Provide the (X, Y) coordinate of the cell's center where the given text is located.  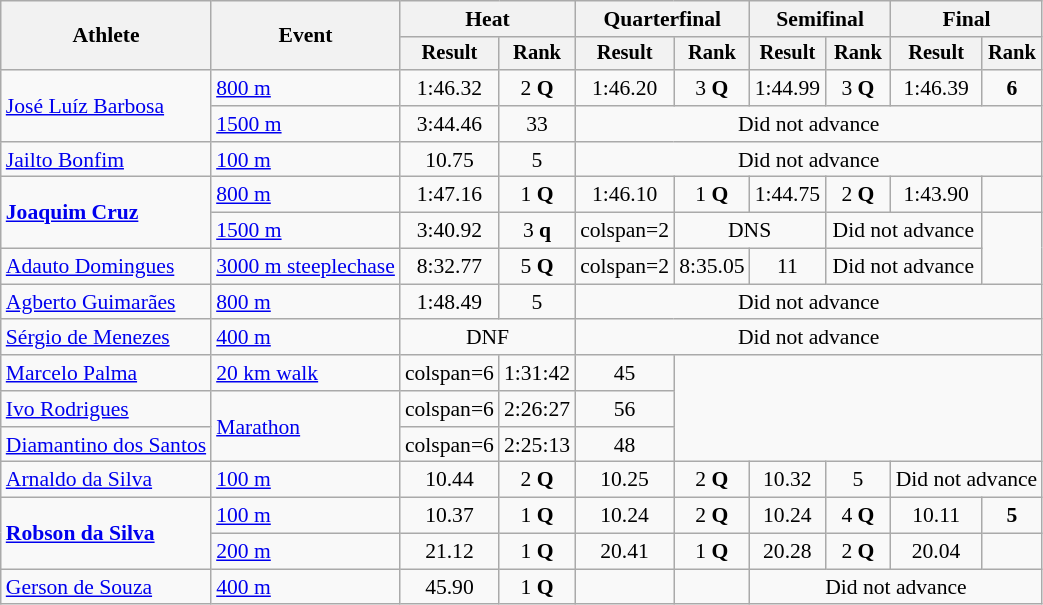
1:46.39 (936, 88)
Semifinal (820, 19)
Gerson de Souza (106, 587)
Adauto Domingues (106, 267)
10.32 (788, 480)
11 (788, 267)
1:46.10 (624, 195)
Joaquim Cruz (106, 212)
10.44 (450, 480)
2:25:13 (537, 445)
2:26:27 (537, 409)
1:48.49 (450, 302)
8:35.05 (712, 267)
33 (537, 124)
4 Q (858, 516)
8:32.77 (450, 267)
10.25 (624, 480)
3:44.46 (450, 124)
Final (967, 19)
Agberto Guimarães (106, 302)
Sérgio de Menezes (106, 338)
20.04 (936, 552)
Event (306, 36)
20 km walk (306, 373)
1:43.90 (936, 195)
1:31:42 (537, 373)
21.12 (450, 552)
45 (624, 373)
20.41 (624, 552)
48 (624, 445)
Athlete (106, 36)
56 (624, 409)
Arnaldo da Silva (106, 480)
10.11 (936, 516)
José Luíz Barbosa (106, 106)
20.28 (788, 552)
Ivo Rodrigues (106, 409)
45.90 (450, 587)
1:47.16 (450, 195)
Marathon (306, 426)
3:40.92 (450, 231)
Quarterfinal (662, 19)
Diamantino dos Santos (106, 445)
Jailto Bonfim (106, 160)
6 (1012, 88)
1:44.99 (788, 88)
3000 m steeplechase (306, 267)
1:46.32 (450, 88)
10.37 (450, 516)
DNS (750, 231)
DNF (488, 338)
Robson da Silva (106, 534)
200 m (306, 552)
5 Q (537, 267)
3 q (537, 231)
Heat (488, 19)
Marcelo Palma (106, 373)
10.75 (450, 160)
1:44.75 (788, 195)
1:46.20 (624, 88)
